Find where the given text appears and provide that cell's center as [x, y] coordinate. 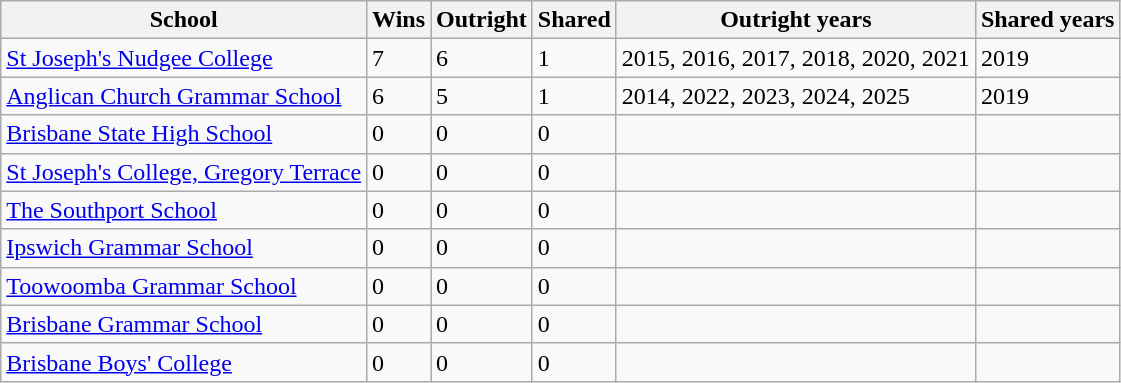
2015, 2016, 2017, 2018, 2020, 2021 [796, 58]
Brisbane Grammar School [184, 324]
Outright [482, 20]
5 [482, 96]
Anglican Church Grammar School [184, 96]
School [184, 20]
St Joseph's Nudgee College [184, 58]
Ipswich Grammar School [184, 248]
7 [399, 58]
St Joseph's College, Gregory Terrace [184, 172]
Brisbane Boys' College [184, 362]
Outright years [796, 20]
The Southport School [184, 210]
Brisbane State High School [184, 134]
Shared years [1048, 20]
Toowoomba Grammar School [184, 286]
2014, 2022, 2023, 2024, 2025 [796, 96]
Wins [399, 20]
Shared [574, 20]
